Output the [X, Y] coordinate of the center of the cell containing the given text.  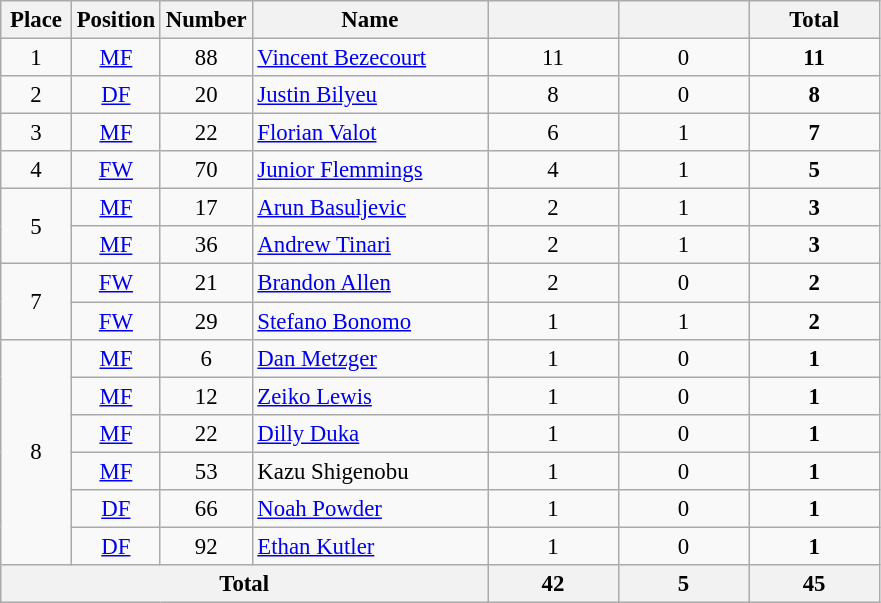
Name [370, 20]
66 [206, 509]
Andrew Tinari [370, 245]
70 [206, 170]
Stefano Bonomo [370, 321]
20 [206, 95]
17 [206, 208]
12 [206, 396]
Dilly Duka [370, 433]
Ethan Kutler [370, 546]
Zeiko Lewis [370, 396]
Place [36, 20]
45 [814, 584]
92 [206, 546]
Florian Valot [370, 133]
Brandon Allen [370, 283]
Justin Bilyeu [370, 95]
Number [206, 20]
36 [206, 245]
Noah Powder [370, 509]
Kazu Shigenobu [370, 471]
53 [206, 471]
Dan Metzger [370, 358]
88 [206, 58]
42 [554, 584]
29 [206, 321]
Arun Basuljevic [370, 208]
21 [206, 283]
Position [116, 20]
Junior Flemmings [370, 170]
Vincent Bezecourt [370, 58]
